Return (x, y) of the center of cell containing provided text 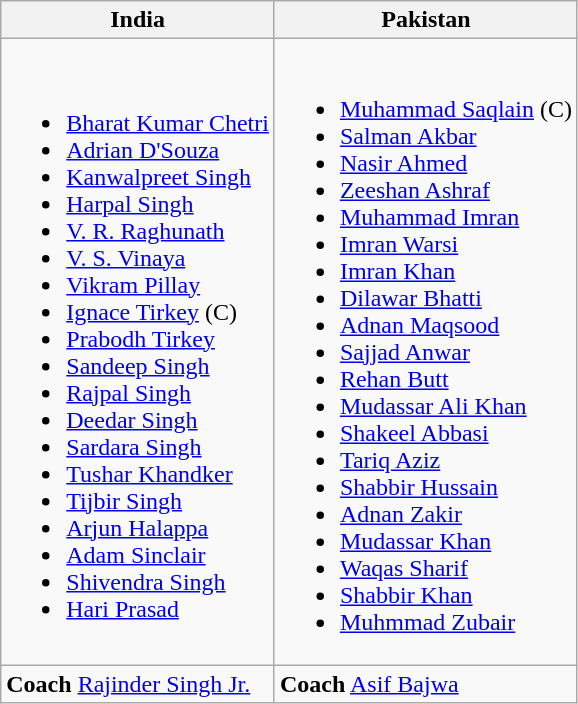
India (138, 20)
Pakistan (426, 20)
Coach Asif Bajwa (426, 684)
Coach Rajinder Singh Jr. (138, 684)
